Return [x, y] of the center of cell containing provided text 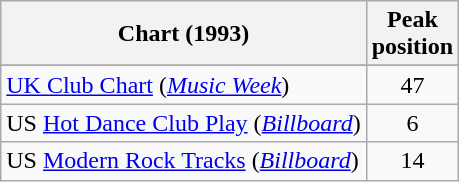
6 [412, 123]
US Modern Rock Tracks (Billboard) [184, 161]
47 [412, 85]
UK Club Chart (Music Week) [184, 85]
US Hot Dance Club Play (Billboard) [184, 123]
Chart (1993) [184, 34]
14 [412, 161]
Peakposition [412, 34]
